Scan for the cell matching the given text and deliver its (X, Y) coordinate at center. 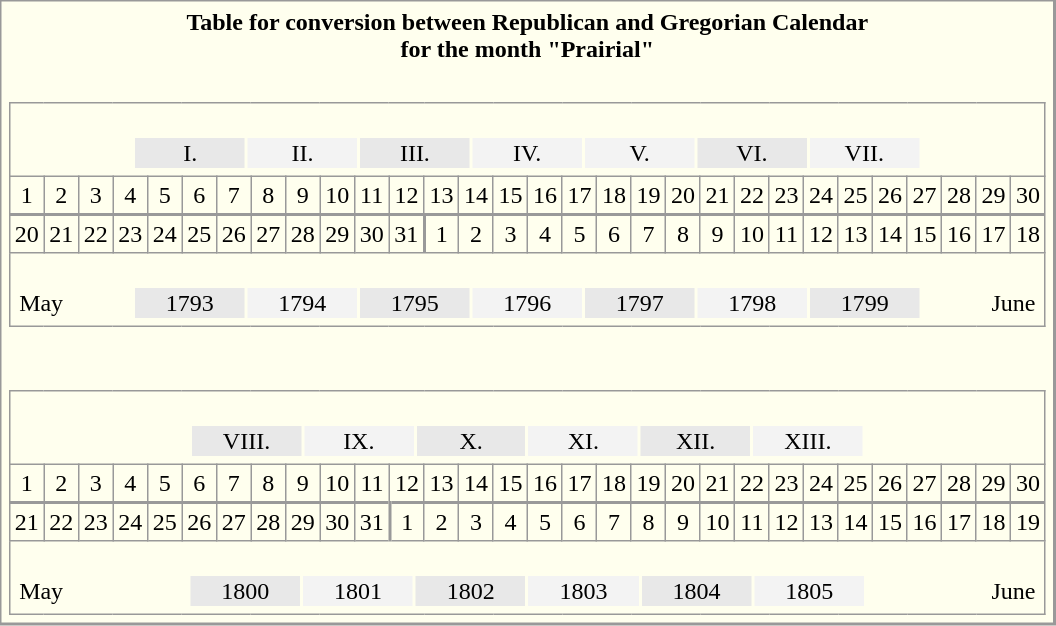
1795 (414, 303)
1796 (526, 303)
VII. (864, 153)
1805 (809, 591)
XIII. (808, 441)
1803 (584, 591)
V. (640, 153)
II. (302, 153)
1799 (864, 303)
May 1793 1794 1795 1796 1797 1798 1799 June (527, 290)
Table for conversion between Republican and Gregorian Calendar for the month "Prairial" (527, 36)
IX. (358, 441)
X. (470, 441)
1794 (302, 303)
1804 (697, 591)
1800 (245, 591)
III. (414, 153)
I. (190, 153)
1798 (752, 303)
XI. (584, 441)
1801 (358, 591)
I. II. III. IV. V. VI. VII. (527, 140)
1793 (190, 303)
VI. (752, 153)
VIII. (246, 441)
VIII. IX. X. XI. XII. XIII. (527, 428)
XII. (696, 441)
1797 (640, 303)
IV. (528, 153)
1802 (471, 591)
May 1800 1801 1802 1803 1804 1805 June (527, 578)
